Pinpoint the cell where the given text exists, returning its [x, y] midpoint coordinate. 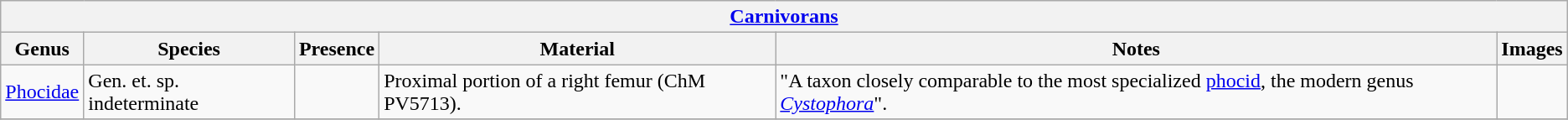
Presence [337, 49]
Notes [1136, 49]
Phocidae [42, 92]
Carnivorans [784, 17]
Gen. et. sp. indeterminate [189, 92]
Proximal portion of a right femur (ChM PV5713). [578, 92]
Material [578, 49]
Genus [42, 49]
"A taxon closely comparable to the most specialized phocid, the modern genus Cystophora". [1136, 92]
Images [1532, 49]
Species [189, 49]
